Capture the cell that displays the provided text and extract its [X, Y] central coordinate. 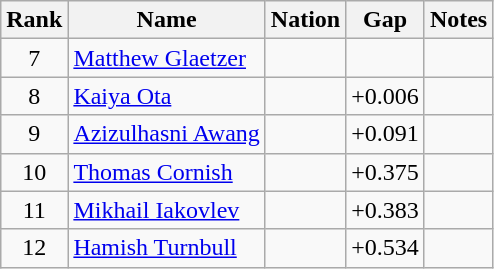
Azizulhasni Awang [166, 134]
+0.383 [386, 210]
Matthew Glaetzer [166, 58]
Rank [34, 20]
Mikhail Iakovlev [166, 210]
12 [34, 248]
+0.375 [386, 172]
+0.534 [386, 248]
+0.091 [386, 134]
7 [34, 58]
Nation [305, 20]
+0.006 [386, 96]
Thomas Cornish [166, 172]
11 [34, 210]
Gap [386, 20]
Notes [458, 20]
Name [166, 20]
9 [34, 134]
8 [34, 96]
Kaiya Ota [166, 96]
10 [34, 172]
Hamish Turnbull [166, 248]
